For the text-containing cell, return its midpoint in (X, Y) coordinate format. 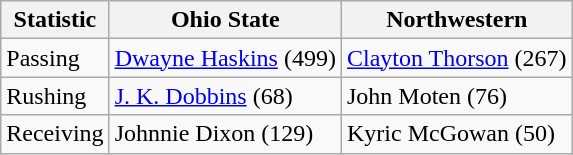
J. K. Dobbins (68) (225, 96)
Rushing (55, 96)
Clayton Thorson (267) (456, 58)
Northwestern (456, 20)
Dwayne Haskins (499) (225, 58)
Johnnie Dixon (129) (225, 134)
John Moten (76) (456, 96)
Statistic (55, 20)
Ohio State (225, 20)
Kyric McGowan (50) (456, 134)
Receiving (55, 134)
Passing (55, 58)
